Pinpoint the cell where the given text exists, returning its [X, Y] midpoint coordinate. 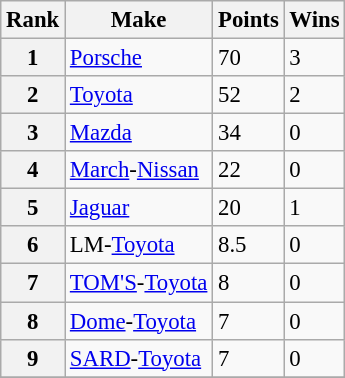
March-Nissan [139, 170]
Toyota [139, 95]
8.5 [248, 245]
20 [248, 208]
Rank [33, 20]
Points [248, 20]
9 [33, 358]
34 [248, 133]
Make [139, 20]
LM-Toyota [139, 245]
52 [248, 95]
5 [33, 208]
Porsche [139, 58]
Dome-Toyota [139, 321]
SARD-Toyota [139, 358]
Jaguar [139, 208]
Wins [314, 20]
TOM'S-Toyota [139, 283]
Mazda [139, 133]
70 [248, 58]
22 [248, 170]
4 [33, 170]
6 [33, 245]
